From the cell containing the given text, extract its center point as [x, y] coordinate. 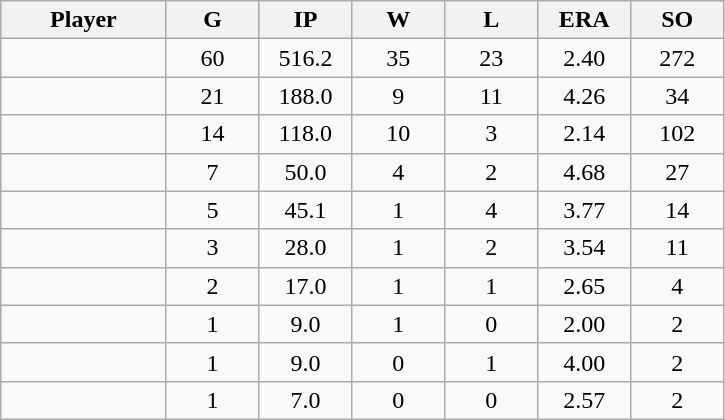
23 [492, 58]
2.65 [584, 286]
Player [84, 20]
34 [678, 96]
7 [212, 172]
2.14 [584, 134]
28.0 [306, 248]
188.0 [306, 96]
21 [212, 96]
45.1 [306, 210]
60 [212, 58]
17.0 [306, 286]
L [492, 20]
50.0 [306, 172]
3.54 [584, 248]
SO [678, 20]
3.77 [584, 210]
7.0 [306, 400]
IP [306, 20]
9 [398, 96]
10 [398, 134]
5 [212, 210]
2.40 [584, 58]
ERA [584, 20]
272 [678, 58]
2.00 [584, 324]
2.57 [584, 400]
27 [678, 172]
4.68 [584, 172]
118.0 [306, 134]
W [398, 20]
4.00 [584, 362]
516.2 [306, 58]
35 [398, 58]
4.26 [584, 96]
102 [678, 134]
G [212, 20]
